Return [X, Y] of the center of cell containing provided text 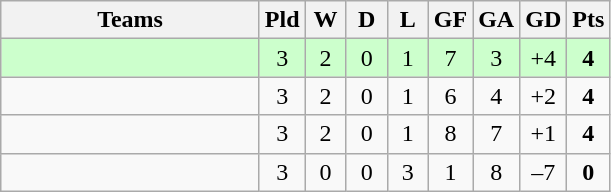
+1 [544, 134]
+4 [544, 58]
W [326, 20]
6 [450, 96]
GD [544, 20]
L [408, 20]
Pts [588, 20]
+2 [544, 96]
Teams [130, 20]
GF [450, 20]
–7 [544, 172]
D [366, 20]
Pld [282, 20]
GA [496, 20]
